Provide the [x, y] coordinate of the cell's center where the given text is located.  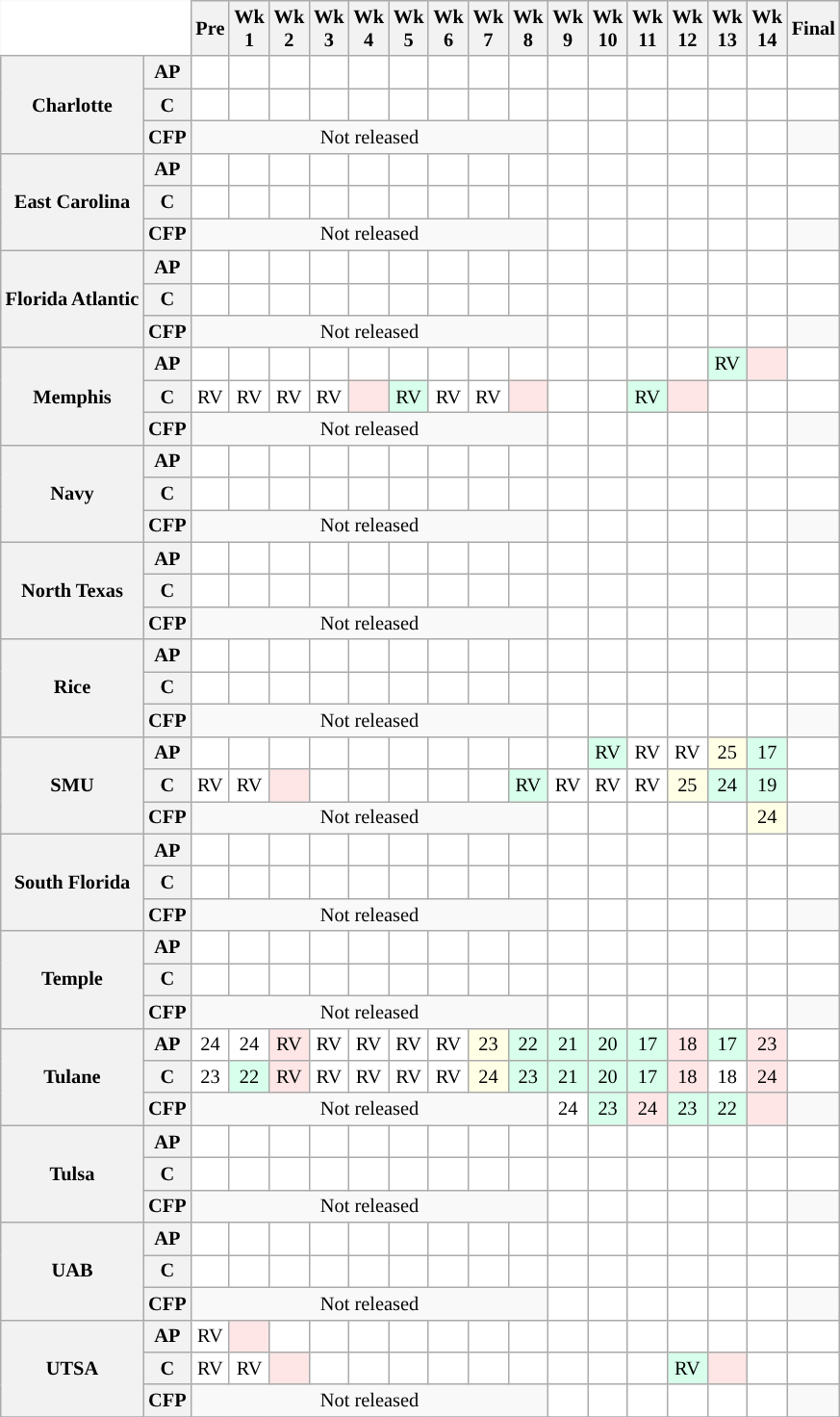
Wk2 [289, 28]
Navy [72, 493]
North Texas [72, 591]
Final [814, 28]
Pre [210, 28]
Wk1 [248, 28]
Wk12 [687, 28]
Wk4 [369, 28]
Wk11 [647, 28]
Wk7 [489, 28]
SMU [72, 786]
Tulsa [72, 1174]
Wk9 [568, 28]
Wk13 [727, 28]
19 [766, 785]
East Carolina [72, 202]
South Florida [72, 882]
UTSA [72, 1369]
Wk8 [527, 28]
UAB [72, 1271]
Wk5 [408, 28]
Wk3 [329, 28]
Wk10 [608, 28]
Florida Atlantic [72, 298]
Wk14 [766, 28]
Memphis [72, 397]
Wk6 [448, 28]
Charlotte [72, 104]
Tulane [72, 1076]
Rice [72, 687]
Temple [72, 980]
